From the cell containing the given text, extract its center point as [x, y] coordinate. 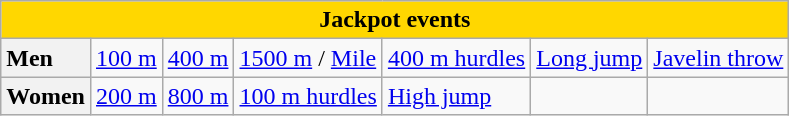
100 m hurdles [308, 96]
400 m [198, 58]
200 m [126, 96]
100 m [126, 58]
800 m [198, 96]
High jump [456, 96]
1500 m / Mile [308, 58]
Long jump [590, 58]
Men [46, 58]
Jackpot events [395, 20]
Javelin throw [718, 58]
400 m hurdles [456, 58]
Women [46, 96]
